Detect which cell encompasses the target text, then output its [x, y] center coordinate. 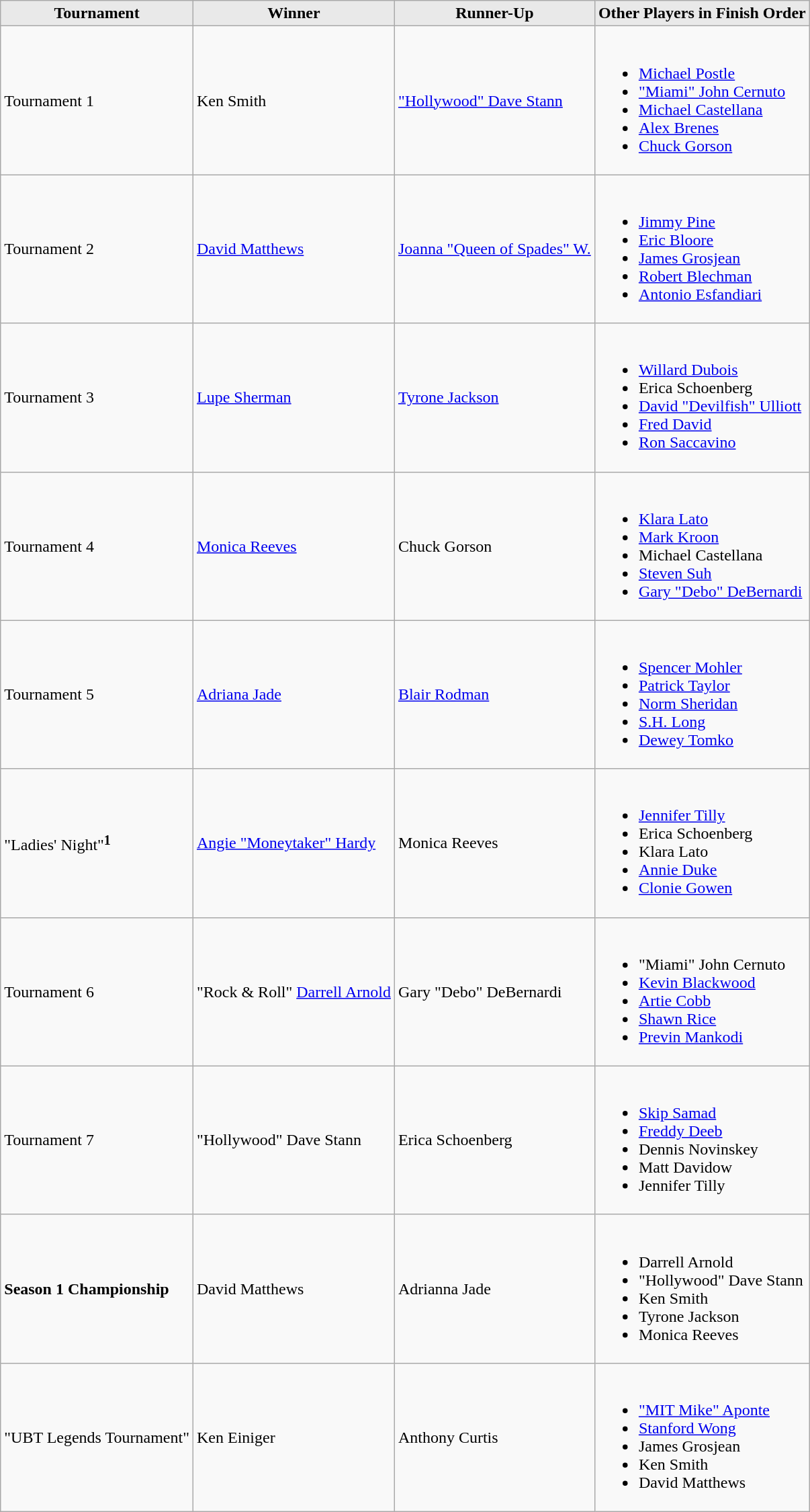
Runner-Up [494, 13]
Tournament 7 [97, 1140]
Chuck Gorson [494, 546]
Darrell Arnold"Hollywood" Dave StannKen SmithTyrone JacksonMonica Reeves [702, 1289]
Ken Einiger [294, 1437]
"UBT Legends Tournament" [97, 1437]
Skip SamadFreddy DeebDennis NovinskeyMatt DavidowJennifer Tilly [702, 1140]
Michael Postle"Miami" John CernutoMichael CastellanaAlex BrenesChuck Gorson [702, 101]
Season 1 Championship [97, 1289]
Joanna "Queen of Spades" W. [494, 249]
Other Players in Finish Order [702, 13]
"Rock & Roll" Darrell Arnold [294, 992]
Willard DuboisErica SchoenbergDavid "Devilfish" UlliottFred DavidRon Saccavino [702, 398]
Erica Schoenberg [494, 1140]
Tournament 1 [97, 101]
Adrianna Jade [494, 1289]
Blair Rodman [494, 695]
Klara LatoMark KroonMichael CastellanaSteven SuhGary "Debo" DeBernardi [702, 546]
Tournament 2 [97, 249]
"Miami" John CernutoKevin BlackwoodArtie CobbShawn RicePrevin Mankodi [702, 992]
Tournament 3 [97, 398]
Lupe Sherman [294, 398]
Tyrone Jackson [494, 398]
Adriana Jade [294, 695]
Winner [294, 13]
Tournament 5 [97, 695]
Spencer MohlerPatrick TaylorNorm SheridanS.H. LongDewey Tomko [702, 695]
Ken Smith [294, 101]
Anthony Curtis [494, 1437]
"Ladies' Night"1 [97, 843]
Jennifer TillyErica SchoenbergKlara LatoAnnie DukeClonie Gowen [702, 843]
Tournament [97, 13]
Jimmy PineEric BlooreJames GrosjeanRobert BlechmanAntonio Esfandiari [702, 249]
Gary "Debo" DeBernardi [494, 992]
Tournament 4 [97, 546]
"MIT Mike" AponteStanford WongJames GrosjeanKen SmithDavid Matthews [702, 1437]
Angie "Moneytaker" Hardy [294, 843]
Tournament 6 [97, 992]
